Output the [x, y] coordinate of the center of the cell containing the given text.  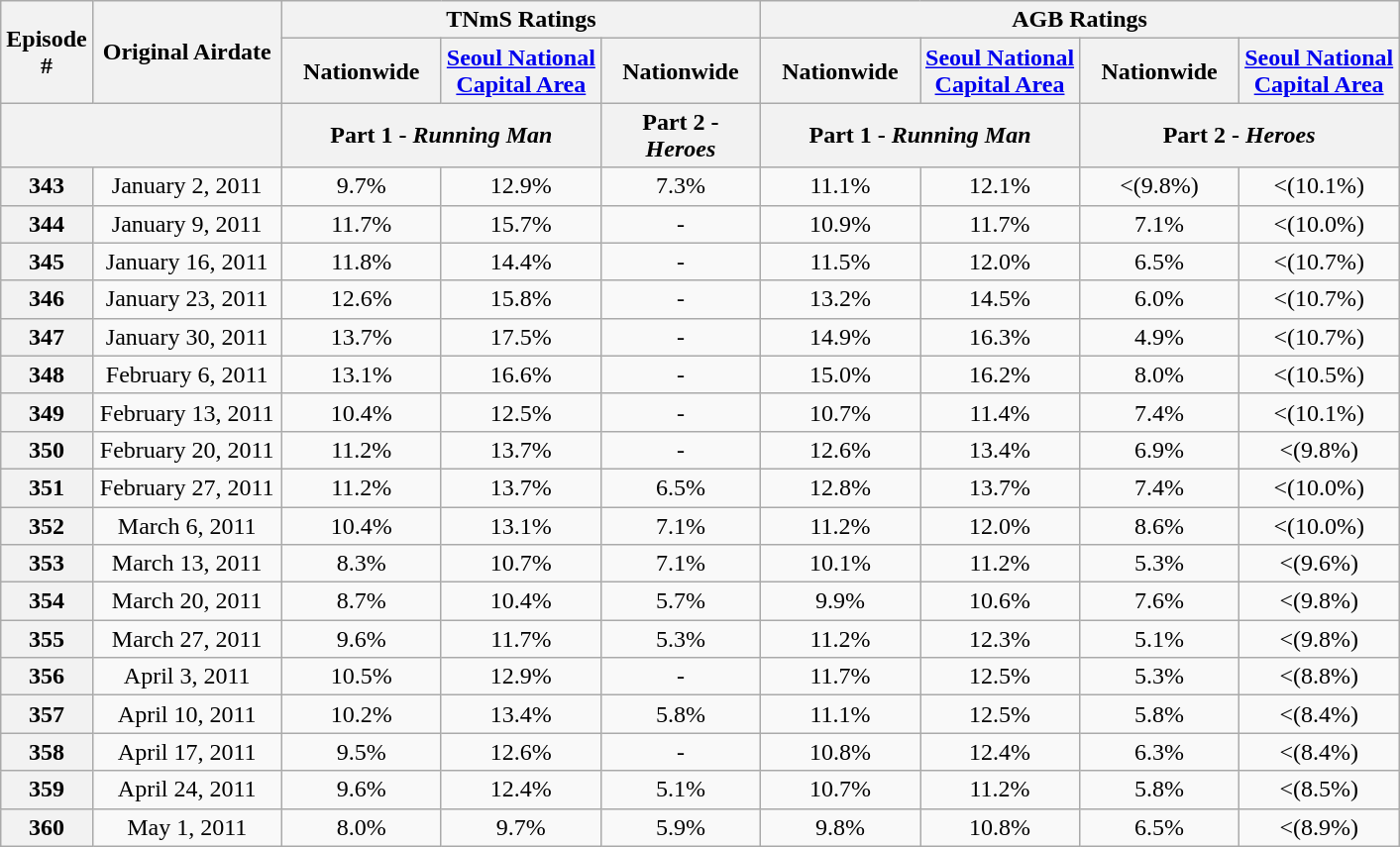
360 [47, 827]
Original Airdate [186, 52]
9.9% [840, 601]
April 3, 2011 [186, 677]
10.5% [361, 677]
<(8.8%) [1320, 677]
<(10.5%) [1320, 374]
10.2% [361, 714]
351 [47, 487]
12.3% [999, 639]
343 [47, 186]
12.1% [999, 186]
17.5% [521, 337]
<(9.6%) [1320, 564]
March 13, 2011 [186, 564]
TNmS Ratings [521, 20]
10.1% [840, 564]
352 [47, 526]
14.5% [999, 299]
357 [47, 714]
January 30, 2011 [186, 337]
354 [47, 601]
February 27, 2011 [186, 487]
10.6% [999, 601]
12.8% [840, 487]
15.7% [521, 224]
11.5% [840, 262]
8.3% [361, 564]
Episode # [47, 52]
8.6% [1159, 526]
11.8% [361, 262]
5.7% [680, 601]
January 2, 2011 [186, 186]
355 [47, 639]
6.0% [1159, 299]
15.8% [521, 299]
6.9% [1159, 450]
11.4% [999, 412]
4.9% [1159, 337]
8.7% [361, 601]
347 [47, 337]
February 6, 2011 [186, 374]
9.8% [840, 827]
14.9% [840, 337]
February 20, 2011 [186, 450]
346 [47, 299]
March 20, 2011 [186, 601]
345 [47, 262]
16.2% [999, 374]
358 [47, 752]
May 1, 2011 [186, 827]
350 [47, 450]
348 [47, 374]
16.3% [999, 337]
5.9% [680, 827]
356 [47, 677]
16.6% [521, 374]
359 [47, 790]
March 6, 2011 [186, 526]
March 27, 2011 [186, 639]
January 23, 2011 [186, 299]
7.3% [680, 186]
January 9, 2011 [186, 224]
<(8.9%) [1320, 827]
<(8.5%) [1320, 790]
AGB Ratings [1079, 20]
9.5% [361, 752]
14.4% [521, 262]
April 10, 2011 [186, 714]
344 [47, 224]
349 [47, 412]
April 17, 2011 [186, 752]
February 13, 2011 [186, 412]
353 [47, 564]
7.6% [1159, 601]
10.9% [840, 224]
13.2% [840, 299]
April 24, 2011 [186, 790]
15.0% [840, 374]
6.3% [1159, 752]
January 16, 2011 [186, 262]
